For the text-containing cell, return its midpoint in (x, y) coordinate format. 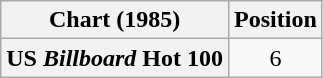
Chart (1985) (115, 20)
Position (276, 20)
US Billboard Hot 100 (115, 58)
6 (276, 58)
